Detect which cell encompasses the target text, then output its [X, Y] center coordinate. 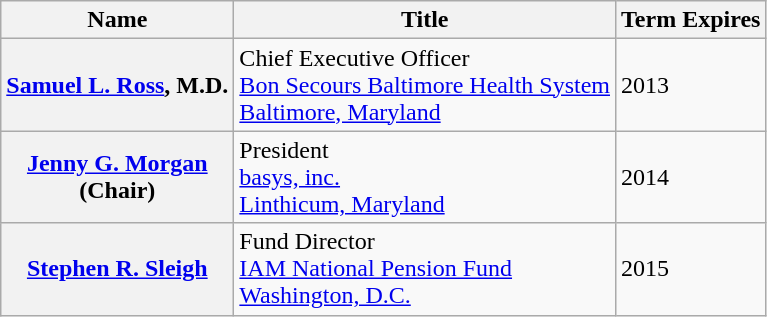
Name [118, 20]
Samuel L. Ross, M.D. [118, 85]
Stephen R. Sleigh [118, 269]
Jenny G. Morgan(Chair) [118, 177]
Chief Executive OfficerBon Secours Baltimore Health SystemBaltimore, Maryland [425, 85]
2015 [691, 269]
Presidentbasys, inc.Linthicum, Maryland [425, 177]
2014 [691, 177]
Title [425, 20]
Fund DirectorIAM National Pension FundWashington, D.C. [425, 269]
Term Expires [691, 20]
2013 [691, 85]
